Pinpoint the cell where the given text exists, returning its (x, y) midpoint coordinate. 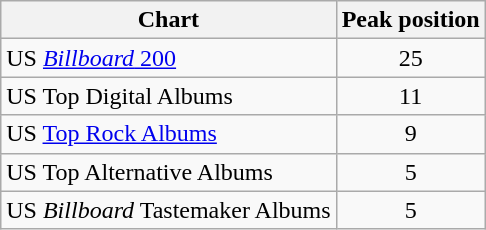
US Top Alternative Albums (168, 172)
25 (410, 58)
11 (410, 96)
US Billboard 200 (168, 58)
US Billboard Tastemaker Albums (168, 210)
9 (410, 134)
US Top Digital Albums (168, 96)
Peak position (410, 20)
US Top Rock Albums (168, 134)
Chart (168, 20)
